Search for the cell housing the specified text and yield its (x, y) center coordinate. 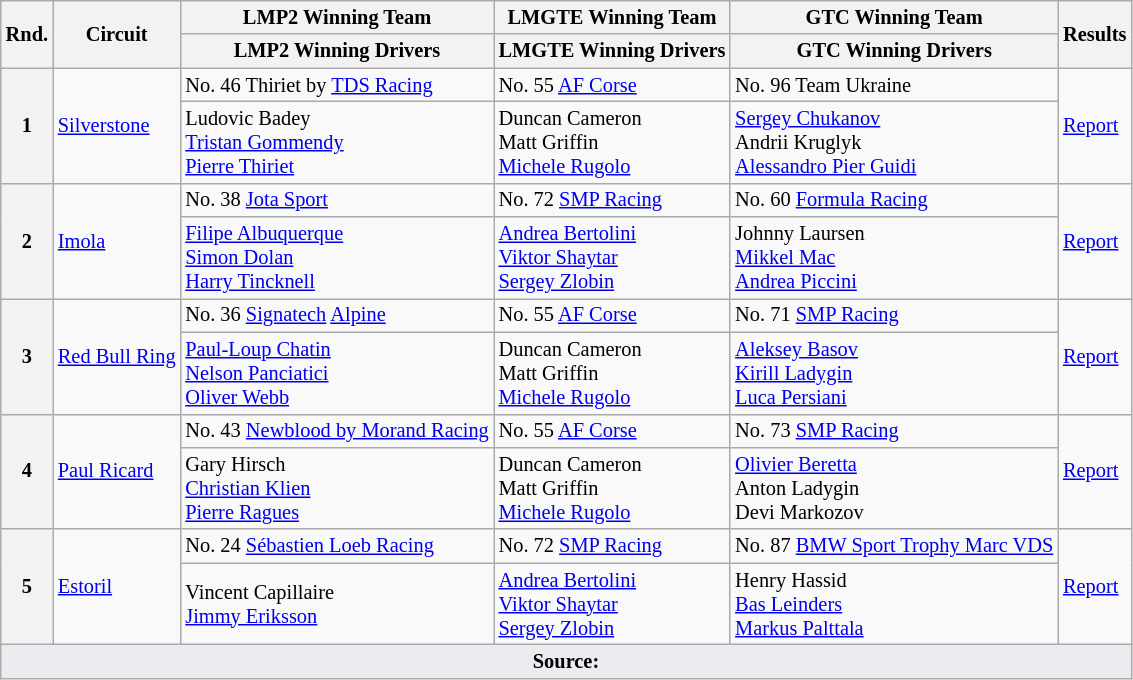
No. 71 SMP Racing (894, 315)
Source: (566, 661)
LMP2 Winning Drivers (336, 51)
1 (27, 126)
Sergey Chukanov Andrii Kruglyk Alessandro Pier Guidi (894, 142)
No. 73 SMP Racing (894, 431)
LMGTE Winning Drivers (612, 51)
Henry Hassid Bas Leinders Markus Palttala (894, 604)
Rnd. (27, 34)
Johnny Laursen Mikkel Mac Andrea Piccini (894, 258)
Gary Hirsch Christian Klien Pierre Ragues (336, 488)
Red Bull Ring (117, 356)
GTC Winning Drivers (894, 51)
Paul Ricard (117, 472)
Circuit (117, 34)
LMGTE Winning Team (612, 17)
Vincent Capillaire Jimmy Eriksson (336, 604)
2 (27, 240)
5 (27, 586)
Silverstone (117, 126)
Paul-Loup Chatin Nelson Panciatici Oliver Webb (336, 373)
Olivier Beretta Anton Ladygin Devi Markozov (894, 488)
No. 36 Signatech Alpine (336, 315)
Imola (117, 240)
No. 87 BMW Sport Trophy Marc VDS (894, 546)
Estoril (117, 586)
No. 38 Jota Sport (336, 200)
No. 96 Team Ukraine (894, 85)
No. 24 Sébastien Loeb Racing (336, 546)
No. 60 Formula Racing (894, 200)
Filipe Albuquerque Simon Dolan Harry Tincknell (336, 258)
4 (27, 472)
GTC Winning Team (894, 17)
3 (27, 356)
No. 46 Thiriet by TDS Racing (336, 85)
LMP2 Winning Team (336, 17)
No. 43 Newblood by Morand Racing (336, 431)
Results (1094, 34)
Ludovic Badey Tristan Gommendy Pierre Thiriet (336, 142)
Aleksey Basov Kirill Ladygin Luca Persiani (894, 373)
